Scan for the cell matching the given text and deliver its [x, y] coordinate at center. 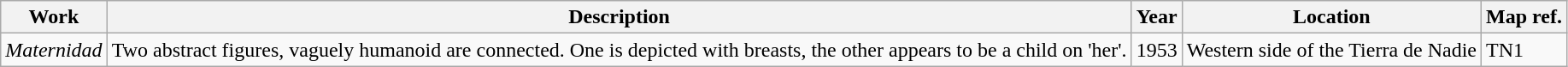
Maternidad [54, 50]
Map ref. [1524, 17]
TN1 [1524, 50]
1953 [1157, 50]
Year [1157, 17]
Location [1331, 17]
Two abstract figures, vaguely humanoid are connected. One is depicted with breasts, the other appears to be a child on 'her'. [619, 50]
Description [619, 17]
Work [54, 17]
Western side of the Tierra de Nadie [1331, 50]
